Detect which cell encompasses the target text, then output its [x, y] center coordinate. 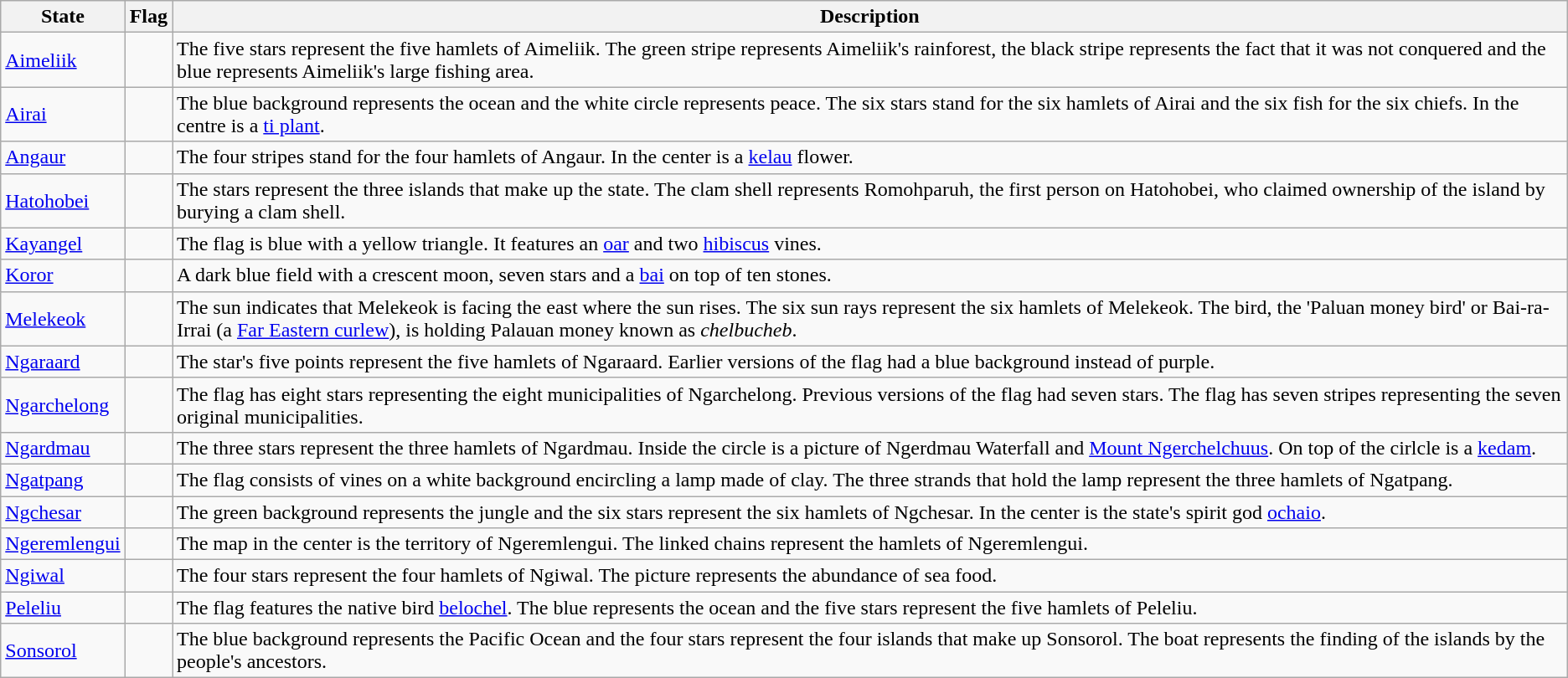
Description [870, 17]
The green background represents the jungle and the six stars represent the six hamlets of Ngchesar. In the center is the state's spirit god ochaio. [870, 511]
The star's five points represent the five hamlets of Ngaraard. Earlier versions of the flag had a blue background instead of purple. [870, 362]
Ngiwal [63, 576]
Ngarchelong [63, 405]
The flag features the native bird belochel. The blue represents the ocean and the five stars represent the five hamlets of Peleliu. [870, 608]
Ngaraard [63, 362]
Angaur [63, 157]
Ngatpang [63, 480]
Aimeliik [63, 60]
Sonsorol [63, 651]
Hatohobei [63, 201]
Ngchesar [63, 511]
The flag is blue with a yellow triangle. It features an oar and two hibiscus vines. [870, 244]
Kayangel [63, 244]
The map in the center is the territory of Ngeremlengui. The linked chains represent the hamlets of Ngeremlengui. [870, 544]
A dark blue field with a crescent moon, seven stars and a bai on top of ten stones. [870, 275]
Ngeremlengui [63, 544]
Koror [63, 275]
Melekeok [63, 318]
The four stripes stand for the four hamlets of Angaur. In the center is a kelau flower. [870, 157]
State [63, 17]
The four stars represent the four hamlets of Ngiwal. The picture represents the abundance of sea food. [870, 576]
Airai [63, 114]
Flag [148, 17]
Peleliu [63, 608]
Ngardmau [63, 448]
